Identify which cell holds the provided text, then report its [X, Y] central coordinate. 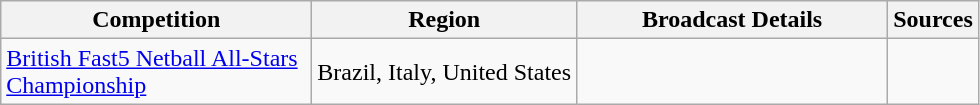
Region [444, 20]
Brazil, Italy, United States [444, 72]
Competition [156, 20]
Sources [934, 20]
Broadcast Details [732, 20]
British Fast5 Netball All-Stars Championship [156, 72]
